Return the (X, Y) coordinate for the center point of the cell that contains the specified text.  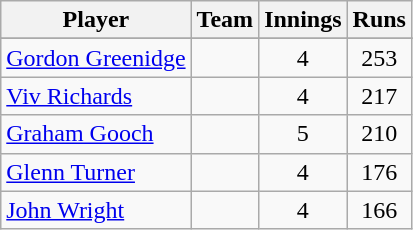
Innings (303, 20)
Team (225, 20)
Runs (379, 20)
176 (379, 172)
166 (379, 210)
217 (379, 96)
Gordon Greenidge (96, 58)
210 (379, 134)
Graham Gooch (96, 134)
Glenn Turner (96, 172)
5 (303, 134)
Player (96, 20)
253 (379, 58)
John Wright (96, 210)
Viv Richards (96, 96)
